For the text-containing cell, return its midpoint in (X, Y) coordinate format. 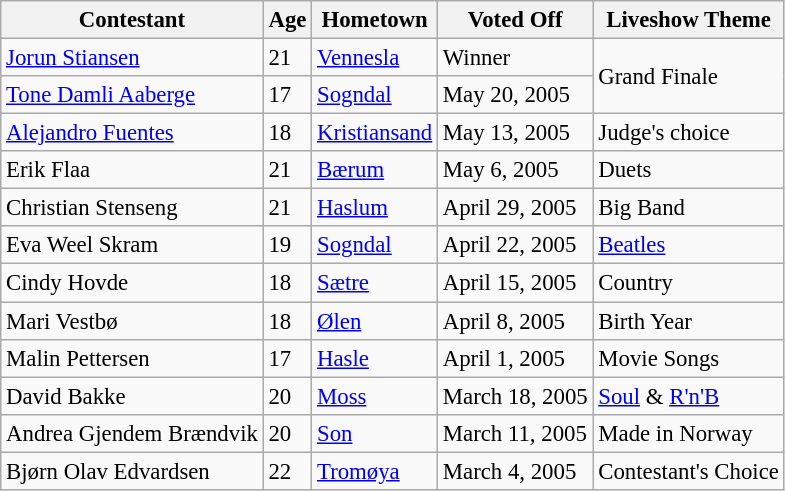
Big Band (688, 208)
April 29, 2005 (514, 208)
April 1, 2005 (514, 358)
Alejandro Fuentes (132, 133)
May 13, 2005 (514, 133)
Ølen (375, 321)
Son (375, 433)
David Bakke (132, 396)
Voted Off (514, 20)
Andrea Gjendem Brændvik (132, 433)
Judge's choice (688, 133)
Contestant's Choice (688, 471)
Grand Finale (688, 76)
March 4, 2005 (514, 471)
Jorun Stiansen (132, 58)
March 18, 2005 (514, 396)
Cindy Hovde (132, 283)
Hasle (375, 358)
Bjørn Olav Edvardsen (132, 471)
March 11, 2005 (514, 433)
Duets (688, 170)
Malin Pettersen (132, 358)
Liveshow Theme (688, 20)
Moss (375, 396)
Hometown (375, 20)
Tromøya (375, 471)
Birth Year (688, 321)
Sætre (375, 283)
22 (288, 471)
Country (688, 283)
Bærum (375, 170)
Contestant (132, 20)
Soul & R'n'B (688, 396)
Christian Stenseng (132, 208)
Movie Songs (688, 358)
May 20, 2005 (514, 95)
Vennesla (375, 58)
Winner (514, 58)
Mari Vestbø (132, 321)
Tone Damli Aaberge (132, 95)
Age (288, 20)
Erik Flaa (132, 170)
May 6, 2005 (514, 170)
19 (288, 245)
Beatles (688, 245)
Haslum (375, 208)
April 8, 2005 (514, 321)
April 15, 2005 (514, 283)
Kristiansand (375, 133)
Eva Weel Skram (132, 245)
April 22, 2005 (514, 245)
Made in Norway (688, 433)
